Output the [x, y] coordinate of the center of the cell containing the given text.  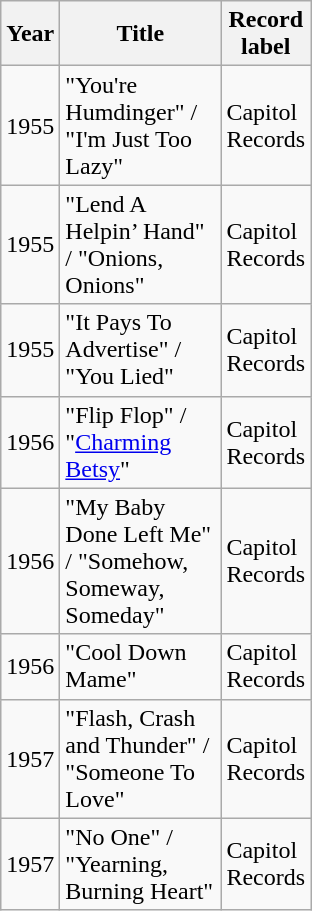
"Flip Flop" / "Charming Betsy" [140, 442]
Record label [266, 34]
"It Pays To Advertise" / "You Lied" [140, 350]
"My Baby Done Left Me" / "Somehow, Someway, Someday" [140, 561]
"Flash, Crash and Thunder" / "Someone To Love" [140, 758]
"Cool Down Mame" [140, 666]
"Lend A Helpin’ Hand" / "Onions, Onions" [140, 244]
"No One" / "Yearning, Burning Heart" [140, 864]
Year [30, 34]
"You're Humdinger" / "I'm Just Too Lazy" [140, 126]
Title [140, 34]
